Scan for the cell matching the given text and deliver its [x, y] coordinate at center. 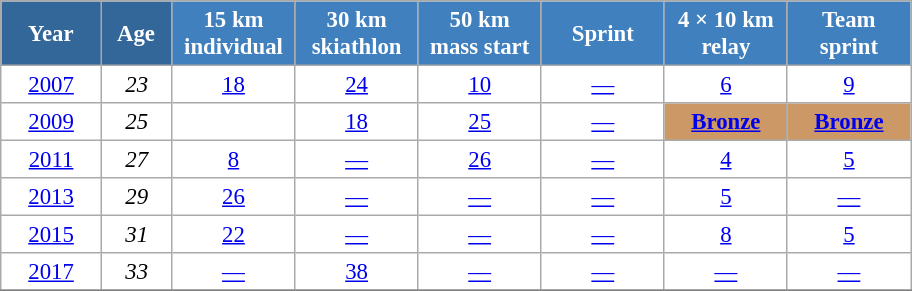
30 km skiathlon [356, 34]
6 [726, 85]
Sprint [602, 34]
4 [726, 160]
2015 [52, 235]
50 km mass start [480, 34]
4 × 10 km relay [726, 34]
27 [136, 160]
10 [480, 85]
Team sprint [848, 34]
2013 [52, 197]
Age [136, 34]
9 [848, 85]
Year [52, 34]
22 [234, 235]
2007 [52, 85]
2009 [52, 122]
31 [136, 235]
24 [356, 85]
23 [136, 85]
29 [136, 197]
2011 [52, 160]
15 km individual [234, 34]
